Provide the (X, Y) coordinate of the cell's center where the given text is located.  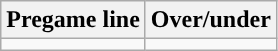
Over/under (210, 20)
Pregame line (74, 20)
